Locate the cell with the specified text and output its (X, Y) center coordinate. 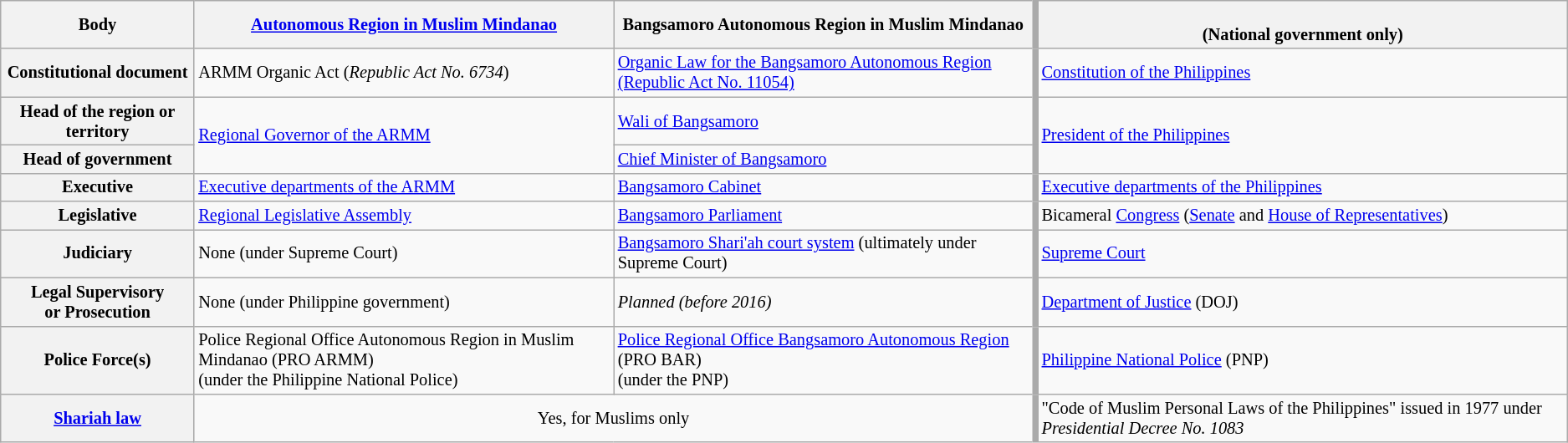
ARMM Organic Act (Republic Act No. 6734) (403, 73)
Chief Minister of Bangsamoro (825, 159)
Executive (98, 187)
Shariah law (98, 418)
Planned (before 2016) (825, 302)
Philippine National Police (PNP) (1301, 360)
Bicameral Congress (Senate and House of Representatives) (1301, 216)
Head of government (98, 159)
Bangsamoro Cabinet (825, 187)
None (under Supreme Court) (403, 253)
Executive departments of the ARMM (403, 187)
Bangsamoro Shari'ah court system (ultimately under Supreme Court) (825, 253)
Yes, for Muslims only (614, 418)
Constitutional document (98, 73)
Department of Justice (DOJ) (1301, 302)
Judiciary (98, 253)
Autonomous Region in Muslim Mindanao (403, 24)
President of the Philippines (1301, 135)
Body (98, 24)
Legal Supervisoryor Prosecution (98, 302)
None (under Philippine government) (403, 302)
Bangsamoro Autonomous Region in Muslim Mindanao (825, 24)
"Code of Muslim Personal Laws of the Philippines" issued in 1977 under Presidential Decree No. 1083 (1301, 418)
Constitution of the Philippines (1301, 73)
Bangsamoro Parliament (825, 216)
Legislative (98, 216)
Police Force(s) (98, 360)
Executive departments of the Philippines (1301, 187)
Regional Governor of the ARMM (403, 135)
Head of the region or territory (98, 121)
Wali of Bangsamoro (825, 121)
Police Regional Office Autonomous Region in Muslim Mindanao (PRO ARMM)(under the Philippine National Police) (403, 360)
Regional Legislative Assembly (403, 216)
Supreme Court (1301, 253)
(National government only) (1301, 24)
Organic Law for the Bangsamoro Autonomous Region (Republic Act No. 11054) (825, 73)
Police Regional Office Bangsamoro Autonomous Region (PRO BAR)(under the PNP) (825, 360)
